Capture the cell that displays the provided text and extract its [x, y] central coordinate. 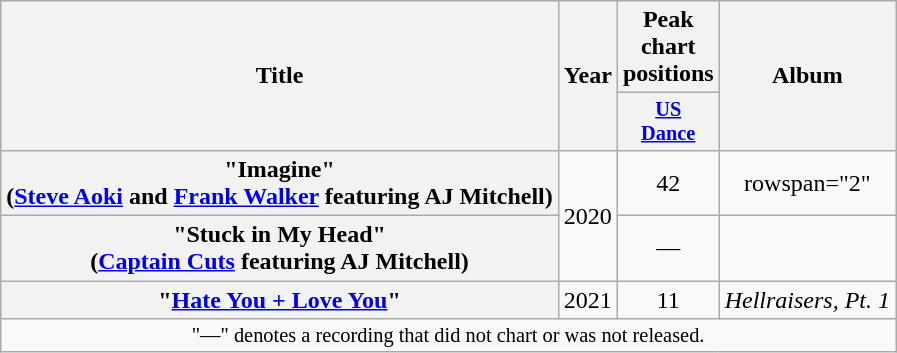
"Imagine" (Steve Aoki and Frank Walker featuring AJ Mitchell) [280, 182]
2020 [588, 215]
Album [807, 76]
"Stuck in My Head" (Captain Cuts featuring AJ Mitchell) [280, 248]
USDance [668, 122]
Hellraisers, Pt. 1 [807, 300]
rowspan="2" [807, 182]
2021 [588, 300]
"Hate You + Love You" [280, 300]
"—" denotes a recording that did not chart or was not released. [448, 336]
Title [280, 76]
42 [668, 182]
Year [588, 76]
11 [668, 300]
— [668, 248]
Peak chart positions [668, 47]
